Output the (X, Y) coordinate of the center of the cell containing the given text.  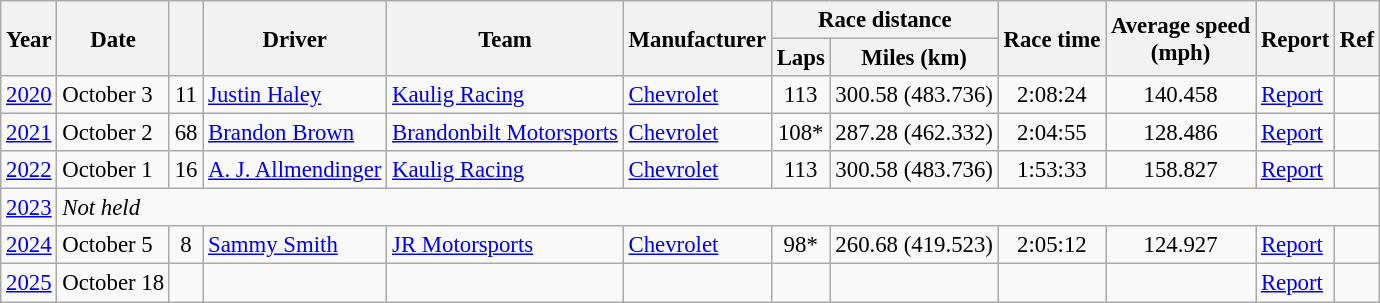
Brandon Brown (295, 133)
2:08:24 (1052, 95)
Miles (km) (914, 58)
Team (506, 38)
JR Motorsports (506, 245)
1:53:33 (1052, 170)
11 (186, 95)
Brandonbilt Motorsports (506, 133)
October 18 (113, 283)
Sammy Smith (295, 245)
2024 (29, 245)
8 (186, 245)
Ref (1358, 38)
158.827 (1181, 170)
287.28 (462.332) (914, 133)
Justin Haley (295, 95)
Driver (295, 38)
Manufacturer (697, 38)
Date (113, 38)
October 3 (113, 95)
October 2 (113, 133)
124.927 (1181, 245)
98* (800, 245)
2020 (29, 95)
2023 (29, 208)
2:05:12 (1052, 245)
128.486 (1181, 133)
140.458 (1181, 95)
260.68 (419.523) (914, 245)
2021 (29, 133)
2025 (29, 283)
Year (29, 38)
2022 (29, 170)
16 (186, 170)
Race distance (884, 20)
Not held (718, 208)
108* (800, 133)
A. J. Allmendinger (295, 170)
Average speed(mph) (1181, 38)
2:04:55 (1052, 133)
October 1 (113, 170)
68 (186, 133)
Laps (800, 58)
Race time (1052, 38)
October 5 (113, 245)
